Identify which cell holds the provided text, then report its (X, Y) central coordinate. 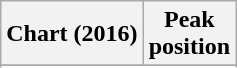
Peakposition (189, 34)
Chart (2016) (72, 34)
